Output the (X, Y) coordinate of the center of the cell containing the given text.  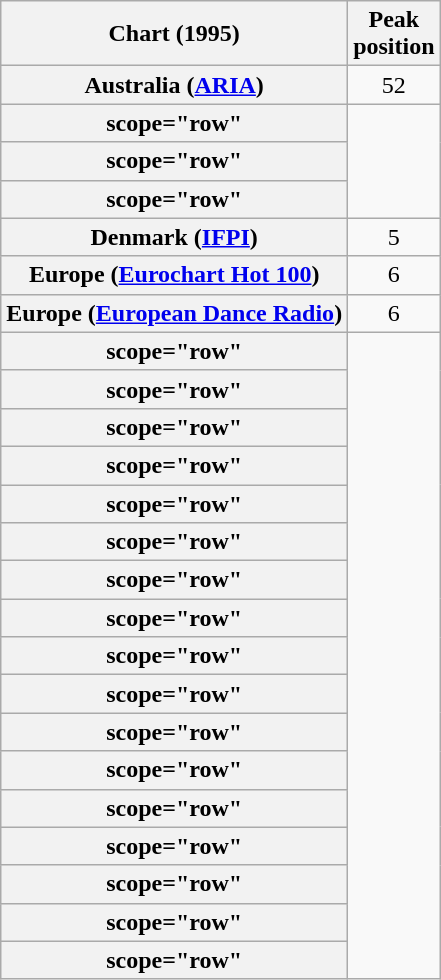
Europe (European Dance Radio) (174, 313)
Chart (1995) (174, 34)
52 (394, 85)
5 (394, 237)
Europe (Eurochart Hot 100) (174, 275)
Peakposition (394, 34)
Denmark (IFPI) (174, 237)
Australia (ARIA) (174, 85)
